Pinpoint the cell where the given text exists, returning its [x, y] midpoint coordinate. 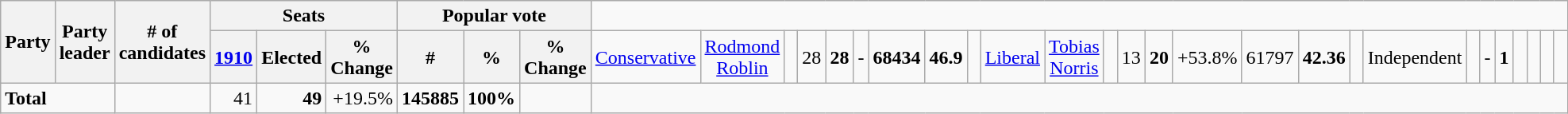
68434 [897, 57]
1910 [233, 57]
Conservative [645, 57]
49 [292, 98]
Popular vote [494, 16]
Rodmond Roblin [742, 57]
Elected [292, 57]
20 [1159, 57]
Total [57, 98]
61797 [1270, 57]
46.9 [946, 57]
+53.8% [1207, 57]
# ofcandidates [162, 41]
Party leader [84, 41]
13 [1131, 57]
# [430, 57]
1 [1504, 57]
Seats [304, 16]
145885 [430, 98]
+19.5% [362, 98]
100% [492, 98]
Liberal [1012, 57]
41 [233, 98]
Party [28, 41]
42.36 [1324, 57]
% [492, 57]
Tobias Norris [1075, 57]
Independent [1415, 57]
